Search for the cell housing the specified text and yield its (x, y) center coordinate. 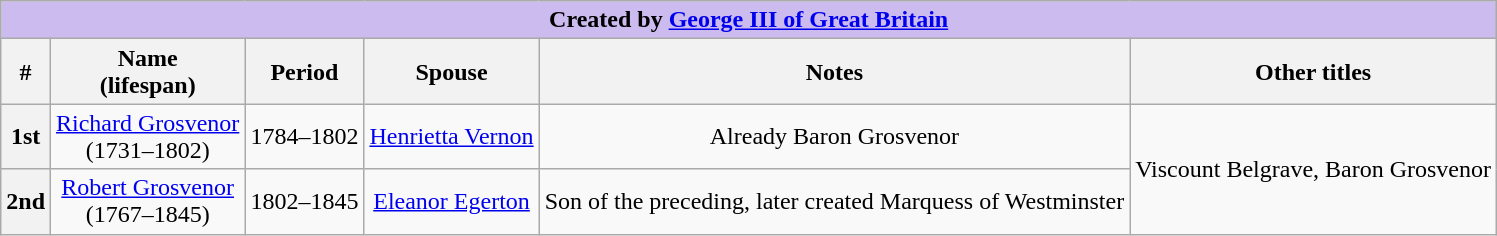
Robert Grosvenor(1767–1845) (148, 202)
Already Baron Grosvenor (834, 136)
Other titles (1314, 72)
1st (26, 136)
1784–1802 (304, 136)
Period (304, 72)
Spouse (452, 72)
Eleanor Egerton (452, 202)
Henrietta Vernon (452, 136)
1802–1845 (304, 202)
Son of the preceding, later created Marquess of Westminster (834, 202)
Notes (834, 72)
Created by George III of Great Britain (749, 20)
Viscount Belgrave, Baron Grosvenor (1314, 169)
Name(lifespan) (148, 72)
2nd (26, 202)
# (26, 72)
Richard Grosvenor(1731–1802) (148, 136)
